Return [x, y] of the center of cell containing provided text 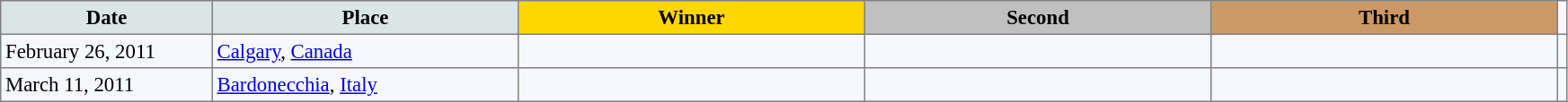
Date [107, 18]
Calgary, Canada [365, 51]
Bardonecchia, Italy [365, 85]
March 11, 2011 [107, 85]
Second [1038, 18]
Third [1385, 18]
February 26, 2011 [107, 51]
Winner [692, 18]
Place [365, 18]
